Determine the (x, y) coordinate at the center of the cell enclosing the given text.  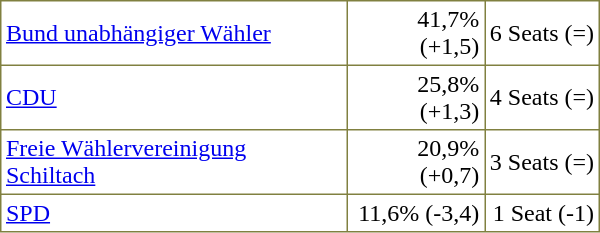
Freie Wählervereinigung Schiltach (174, 162)
Bund unabhängiger Wähler (174, 34)
41,7% (+1,5) (415, 34)
20,9% (+0,7) (415, 162)
6 Seats (=) (542, 34)
CDU (174, 98)
1 Seat (-1) (542, 213)
4 Seats (=) (542, 98)
3 Seats (=) (542, 162)
SPD (174, 213)
11,6% (-3,4) (415, 213)
25,8% (+1,3) (415, 98)
